Return the (x, y) coordinate for the center point of the cell that contains the specified text.  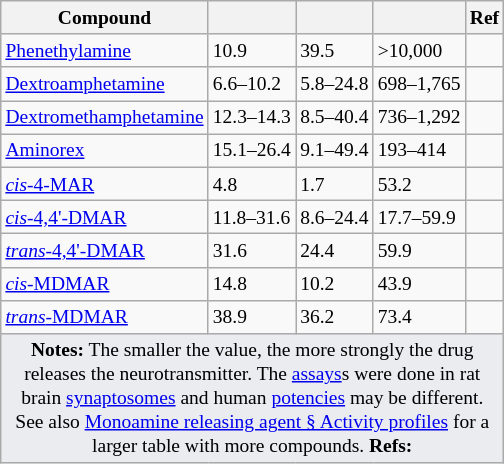
trans-4,4'-DMAR (104, 250)
14.8 (252, 284)
cis-4-MAR (104, 184)
trans-MDMAR (104, 316)
4.8 (252, 184)
Dextroamphetamine (104, 84)
6.6–10.2 (252, 84)
73.4 (419, 316)
cis-4,4'-DMAR (104, 216)
43.9 (419, 284)
36.2 (335, 316)
39.5 (335, 50)
193–414 (419, 150)
10.9 (252, 50)
10.2 (335, 284)
38.9 (252, 316)
8.6–24.4 (335, 216)
15.1–26.4 (252, 150)
736–1,292 (419, 118)
1.7 (335, 184)
9.1–49.4 (335, 150)
698–1,765 (419, 84)
Compound (104, 18)
8.5–40.4 (335, 118)
24.4 (335, 250)
31.6 (252, 250)
cis-MDMAR (104, 284)
Ref (484, 18)
59.9 (419, 250)
>10,000 (419, 50)
Phenethylamine (104, 50)
11.8–31.6 (252, 216)
12.3–14.3 (252, 118)
53.2 (419, 184)
5.8–24.8 (335, 84)
Dextromethamphetamine (104, 118)
Aminorex (104, 150)
17.7–59.9 (419, 216)
